Pinpoint the cell where the given text exists, returning its (X, Y) midpoint coordinate. 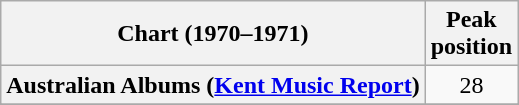
Australian Albums (Kent Music Report) (213, 85)
28 (471, 85)
Chart (1970–1971) (213, 34)
Peakposition (471, 34)
